Locate the cell with the specified text and output its (X, Y) center coordinate. 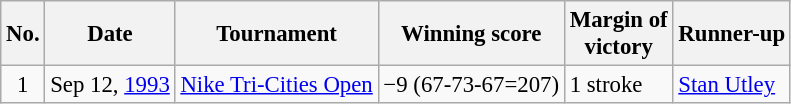
No. (23, 34)
Winning score (471, 34)
Margin ofvictory (618, 34)
Runner-up (732, 34)
−9 (67-73-67=207) (471, 85)
Sep 12, 1993 (110, 85)
Nike Tri-Cities Open (276, 85)
Stan Utley (732, 85)
Date (110, 34)
1 stroke (618, 85)
Tournament (276, 34)
1 (23, 85)
